Identify which cell holds the provided text, then report its (x, y) central coordinate. 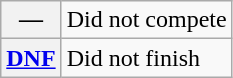
DNF (31, 58)
— (31, 20)
Did not finish (146, 58)
Did not compete (146, 20)
